Locate the cell with the specified text and output its [x, y] center coordinate. 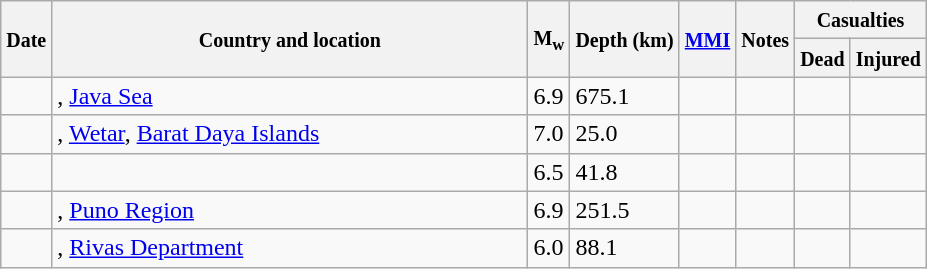
MMI [708, 39]
Notes [766, 39]
, Java Sea [290, 96]
Country and location [290, 39]
6.0 [549, 248]
, Puno Region [290, 210]
, Wetar, Barat Daya Islands [290, 134]
251.5 [624, 210]
Depth (km) [624, 39]
7.0 [549, 134]
Mw [549, 39]
25.0 [624, 134]
6.5 [549, 172]
Dead [823, 58]
Casualties [861, 20]
Date [26, 39]
, Rivas Department [290, 248]
41.8 [624, 172]
88.1 [624, 248]
Injured [888, 58]
675.1 [624, 96]
